Identify which cell holds the provided text, then report its [x, y] central coordinate. 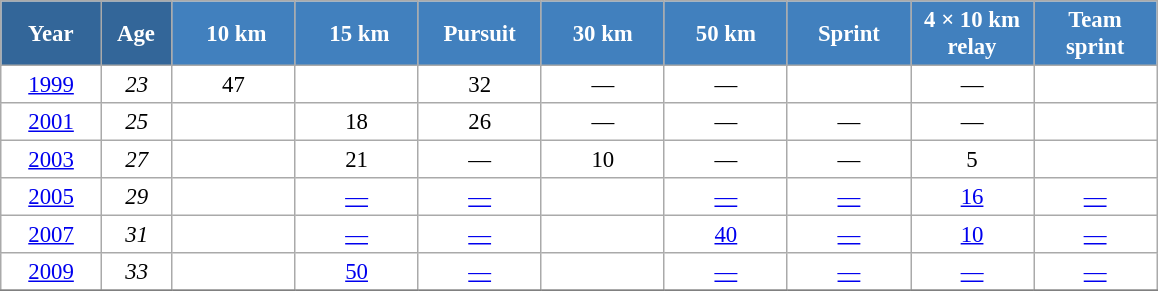
2007 [52, 235]
47 [234, 85]
30 km [602, 34]
21 [356, 160]
4 × 10 km relay [972, 34]
Sprint [848, 34]
10 km [234, 34]
Age [136, 34]
40 [726, 235]
25 [136, 122]
Team sprint [1096, 34]
15 km [356, 34]
18 [356, 122]
5 [972, 160]
32 [480, 85]
Pursuit [480, 34]
29 [136, 197]
16 [972, 197]
27 [136, 160]
2001 [52, 122]
1999 [52, 85]
26 [480, 122]
2003 [52, 160]
31 [136, 235]
Year [52, 34]
50 km [726, 34]
23 [136, 85]
2005 [52, 197]
